Extract the (X, Y) coordinate from the center of the cell holding the provided text.  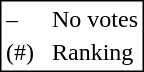
– (20, 19)
No votes (94, 19)
Ranking (94, 53)
(#) (20, 53)
